Scan for the cell matching the given text and deliver its (X, Y) coordinate at center. 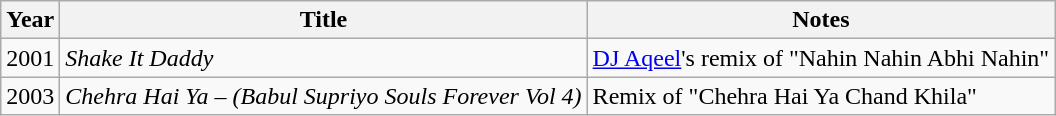
Year (30, 20)
2003 (30, 96)
Remix of "Chehra Hai Ya Chand Khila" (821, 96)
Title (324, 20)
2001 (30, 58)
Shake It Daddy (324, 58)
Notes (821, 20)
DJ Aqeel's remix of "Nahin Nahin Abhi Nahin" (821, 58)
Chehra Hai Ya – (Babul Supriyo Souls Forever Vol 4) (324, 96)
